Capture the cell that displays the provided text and extract its (x, y) central coordinate. 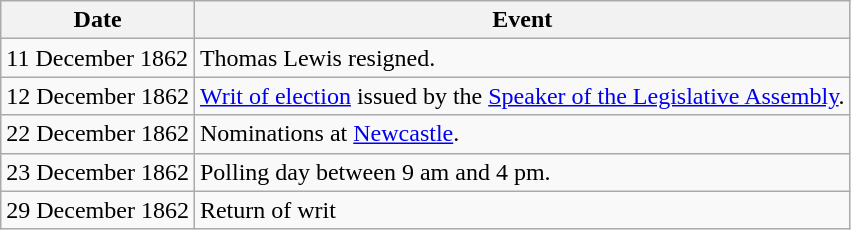
Nominations at Newcastle. (522, 134)
Return of writ (522, 210)
22 December 1862 (98, 134)
Thomas Lewis resigned. (522, 58)
29 December 1862 (98, 210)
Writ of election issued by the Speaker of the Legislative Assembly. (522, 96)
23 December 1862 (98, 172)
Date (98, 20)
Polling day between 9 am and 4 pm. (522, 172)
11 December 1862 (98, 58)
Event (522, 20)
12 December 1862 (98, 96)
